Search for the cell housing the specified text and yield its [x, y] center coordinate. 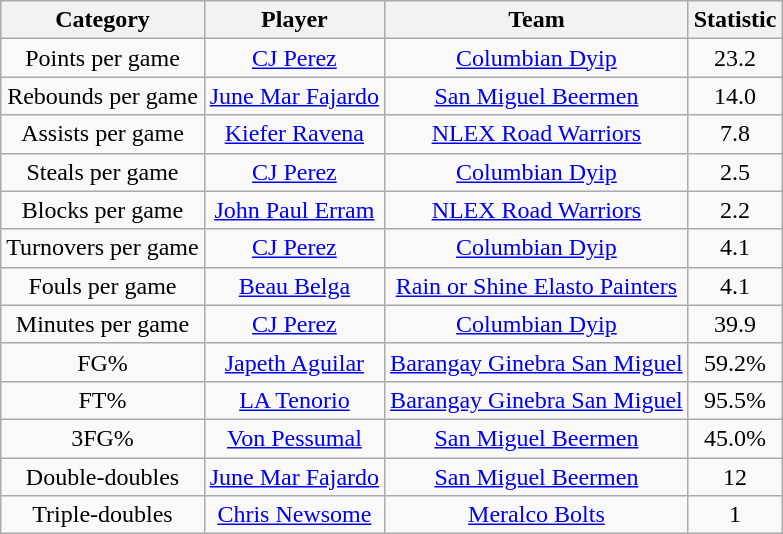
14.0 [735, 96]
59.2% [735, 362]
Statistic [735, 20]
FT% [102, 400]
39.9 [735, 324]
2.2 [735, 210]
Category [102, 20]
7.8 [735, 134]
Minutes per game [102, 324]
Assists per game [102, 134]
Fouls per game [102, 286]
Japeth Aguilar [294, 362]
2.5 [735, 172]
95.5% [735, 400]
Beau Belga [294, 286]
Chris Newsome [294, 515]
Turnovers per game [102, 248]
Von Pessumal [294, 438]
1 [735, 515]
12 [735, 477]
Player [294, 20]
Kiefer Ravena [294, 134]
FG% [102, 362]
Points per game [102, 58]
Team [537, 20]
Double-doubles [102, 477]
45.0% [735, 438]
3FG% [102, 438]
Rain or Shine Elasto Painters [537, 286]
LA Tenorio [294, 400]
Steals per game [102, 172]
Triple-doubles [102, 515]
Blocks per game [102, 210]
John Paul Erram [294, 210]
Rebounds per game [102, 96]
23.2 [735, 58]
Meralco Bolts [537, 515]
